For the text-containing cell, return its midpoint in (x, y) coordinate format. 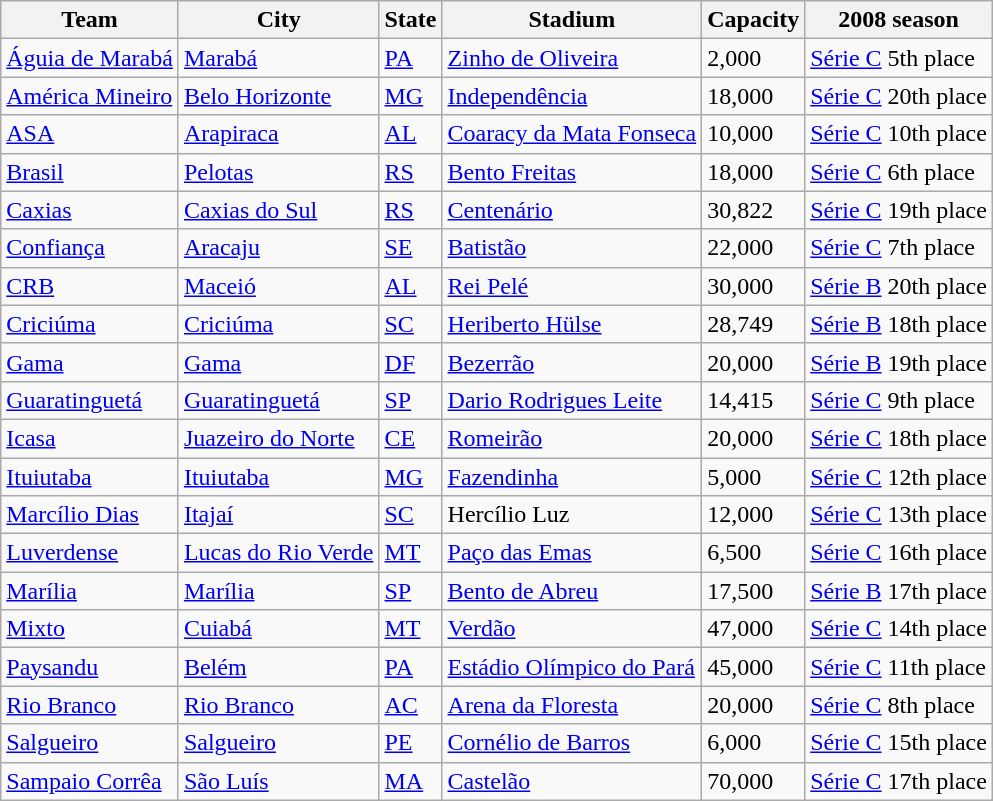
6,500 (754, 553)
22,000 (754, 248)
Heriberto Hülse (572, 324)
Independência (572, 96)
Série C 17th place (899, 781)
Série C 10th place (899, 134)
Marabá (278, 58)
Brasil (90, 172)
Estádio Olímpico do Pará (572, 667)
AC (410, 705)
DF (410, 362)
Juazeiro do Norte (278, 438)
45,000 (754, 667)
Maceió (278, 286)
CE (410, 438)
Caxias do Sul (278, 210)
Série C 12th place (899, 477)
Arapiraca (278, 134)
ASA (90, 134)
10,000 (754, 134)
Série C 8th place (899, 705)
Série B 19th place (899, 362)
Itajaí (278, 515)
CRB (90, 286)
14,415 (754, 400)
Castelão (572, 781)
Paysandu (90, 667)
Dario Rodrigues Leite (572, 400)
30,000 (754, 286)
Águia de Marabá (90, 58)
Pelotas (278, 172)
Belém (278, 667)
Centenário (572, 210)
Paço das Emas (572, 553)
Rei Pelé (572, 286)
12,000 (754, 515)
Arena da Floresta (572, 705)
Romeirão (572, 438)
28,749 (754, 324)
PE (410, 743)
Coaracy da Mata Fonseca (572, 134)
State (410, 20)
Série C 6th place (899, 172)
Série C 20th place (899, 96)
Bento Freitas (572, 172)
Série C 13th place (899, 515)
Lucas do Rio Verde (278, 553)
Capacity (754, 20)
Bezerrão (572, 362)
17,500 (754, 591)
Cornélio de Barros (572, 743)
Cuiabá (278, 629)
MA (410, 781)
47,000 (754, 629)
Série B 17th place (899, 591)
2008 season (899, 20)
Série C 16th place (899, 553)
70,000 (754, 781)
Série C 7th place (899, 248)
América Mineiro (90, 96)
Série C 19th place (899, 210)
Luverdense (90, 553)
Série C 14th place (899, 629)
Team (90, 20)
Série C 9th place (899, 400)
5,000 (754, 477)
30,822 (754, 210)
Verdão (572, 629)
Série C 11th place (899, 667)
SE (410, 248)
Série C 18th place (899, 438)
City (278, 20)
Batistão (572, 248)
Bento de Abreu (572, 591)
Confiança (90, 248)
Icasa (90, 438)
Caxias (90, 210)
Stadium (572, 20)
Fazendinha (572, 477)
Série B 18th place (899, 324)
Mixto (90, 629)
Zinho de Oliveira (572, 58)
Série C 15th place (899, 743)
Aracaju (278, 248)
Série C 5th place (899, 58)
2,000 (754, 58)
Série B 20th place (899, 286)
Belo Horizonte (278, 96)
Sampaio Corrêa (90, 781)
São Luís (278, 781)
Marcílio Dias (90, 515)
Hercílio Luz (572, 515)
6,000 (754, 743)
